For the text-containing cell, return its midpoint in (X, Y) coordinate format. 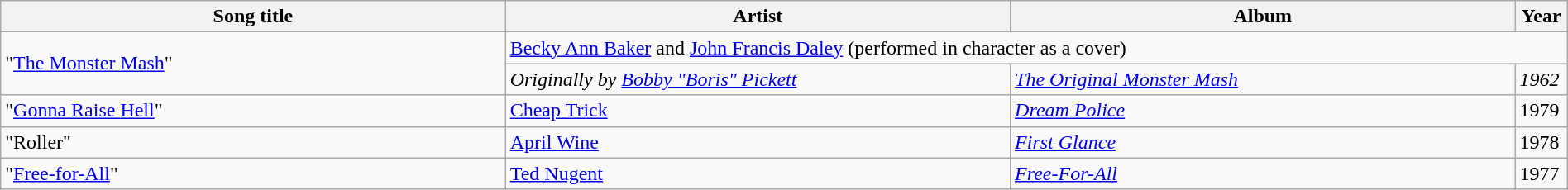
1962 (1542, 79)
Dream Police (1263, 111)
Becky Ann Baker and John Francis Daley (performed in character as a cover) (1036, 48)
Cheap Trick (758, 111)
"Free-for-All" (253, 173)
April Wine (758, 142)
Year (1542, 17)
"Gonna Raise Hell" (253, 111)
The Original Monster Mash (1263, 79)
Free-For-All (1263, 173)
1978 (1542, 142)
Ted Nugent (758, 173)
Album (1263, 17)
1979 (1542, 111)
"The Monster Mash" (253, 64)
Artist (758, 17)
"Roller" (253, 142)
Originally by Bobby "Boris" Pickett (758, 79)
1977 (1542, 173)
Song title (253, 17)
First Glance (1263, 142)
